Detect which cell encompasses the target text, then output its (X, Y) center coordinate. 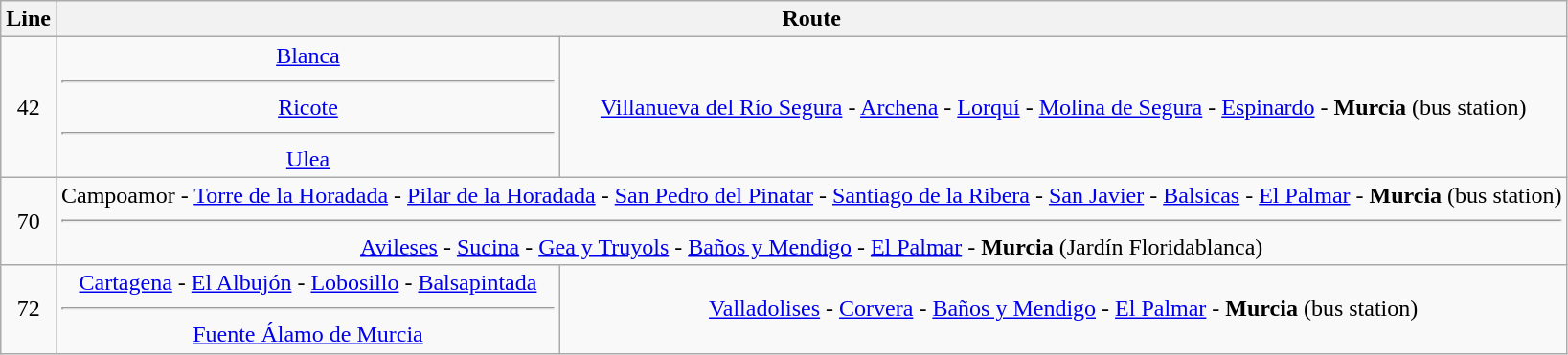
Route (810, 19)
72 (29, 309)
Villanueva del Río Segura - Archena - Lorquí - Molina de Segura - Espinardo - Murcia (bus station) (1063, 107)
Cartagena - El Albujón - Lobosillo - Balsapintada Fuente Álamo de Murcia (307, 309)
70 (29, 221)
Line (29, 19)
Valladolises - Corvera - Baños y Mendigo - El Palmar - Murcia (bus station) (1063, 309)
42 (29, 107)
Blanca Ricote Ulea (307, 107)
